From the cell containing the given text, extract its center point as [x, y] coordinate. 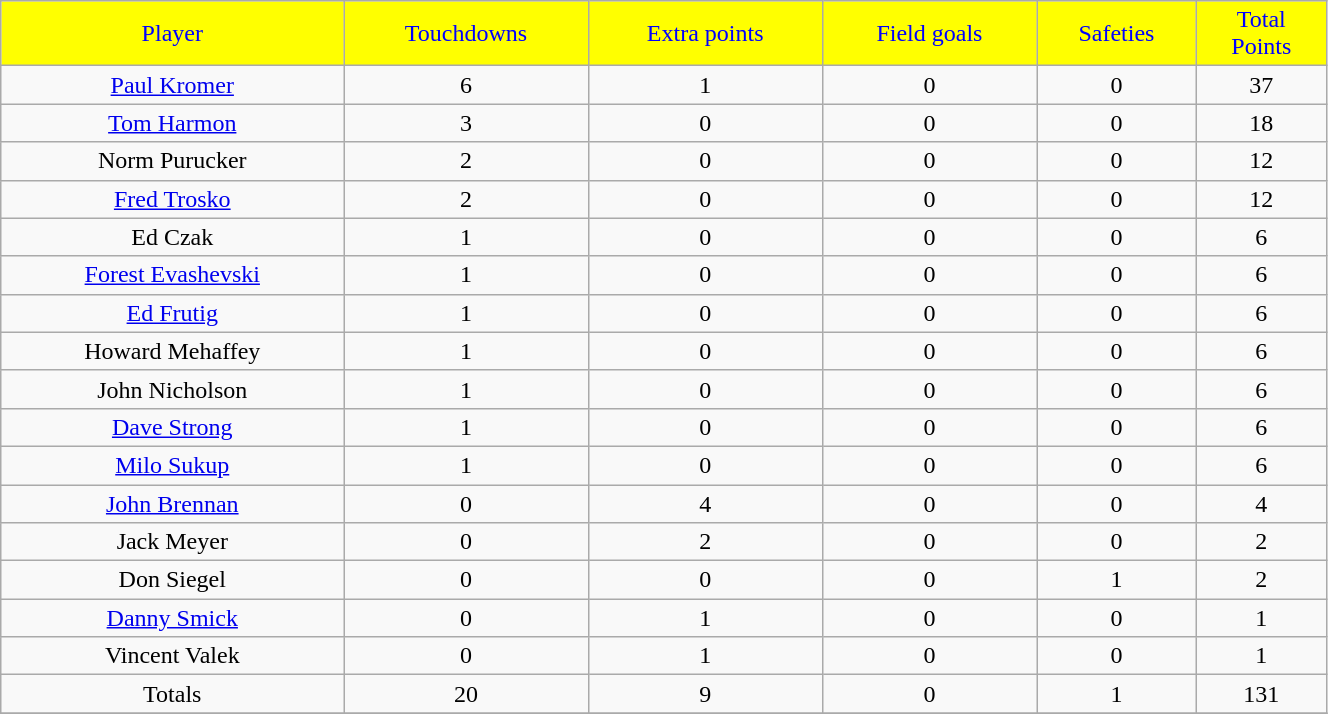
Dave Strong [172, 427]
Vincent Valek [172, 656]
Tom Harmon [172, 123]
Totals [172, 694]
3 [466, 123]
Ed Frutig [172, 313]
Extra points [705, 34]
Field goals [929, 34]
TotalPoints [1261, 34]
37 [1261, 85]
Jack Meyer [172, 542]
Howard Mehaffey [172, 351]
Norm Purucker [172, 161]
20 [466, 694]
John Nicholson [172, 389]
Forest Evashevski [172, 275]
18 [1261, 123]
9 [705, 694]
Fred Trosko [172, 199]
Paul Kromer [172, 85]
Safeties [1116, 34]
131 [1261, 694]
Touchdowns [466, 34]
Player [172, 34]
Milo Sukup [172, 465]
Ed Czak [172, 237]
Danny Smick [172, 618]
John Brennan [172, 503]
Don Siegel [172, 580]
